Identify which cell holds the provided text, then report its [x, y] central coordinate. 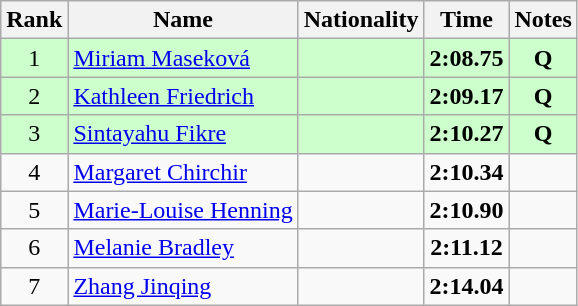
2:09.17 [466, 96]
3 [34, 134]
1 [34, 58]
Notes [543, 20]
6 [34, 248]
2:08.75 [466, 58]
2:14.04 [466, 286]
2:10.90 [466, 210]
Rank [34, 20]
Melanie Bradley [183, 248]
2:10.27 [466, 134]
Miriam Maseková [183, 58]
2:10.34 [466, 172]
Nationality [361, 20]
Name [183, 20]
Zhang Jinqing [183, 286]
Margaret Chirchir [183, 172]
Sintayahu Fikre [183, 134]
2:11.12 [466, 248]
Marie-Louise Henning [183, 210]
Kathleen Friedrich [183, 96]
4 [34, 172]
Time [466, 20]
5 [34, 210]
2 [34, 96]
7 [34, 286]
